Output the (X, Y) coordinate of the center of the cell containing the given text.  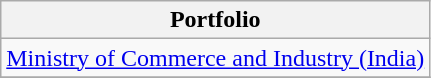
Ministry of Commerce and Industry (India) (216, 58)
Portfolio (216, 20)
